Identify which cell holds the provided text, then report its [x, y] central coordinate. 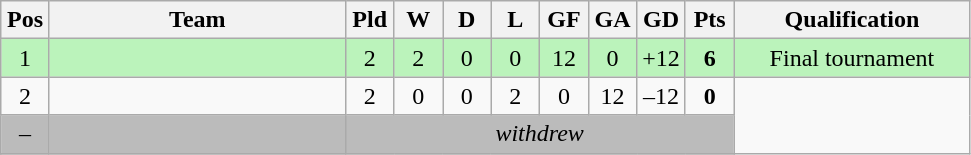
L [516, 20]
Pts [710, 20]
+12 [662, 58]
Final tournament [852, 58]
GD [662, 20]
Team [197, 20]
Pld [370, 20]
6 [710, 58]
D [466, 20]
GF [564, 20]
Qualification [852, 20]
– [26, 134]
Pos [26, 20]
–12 [662, 96]
withdrew [540, 134]
W [418, 20]
1 [26, 58]
GA [612, 20]
